For the text-containing cell, return its midpoint in [X, Y] coordinate format. 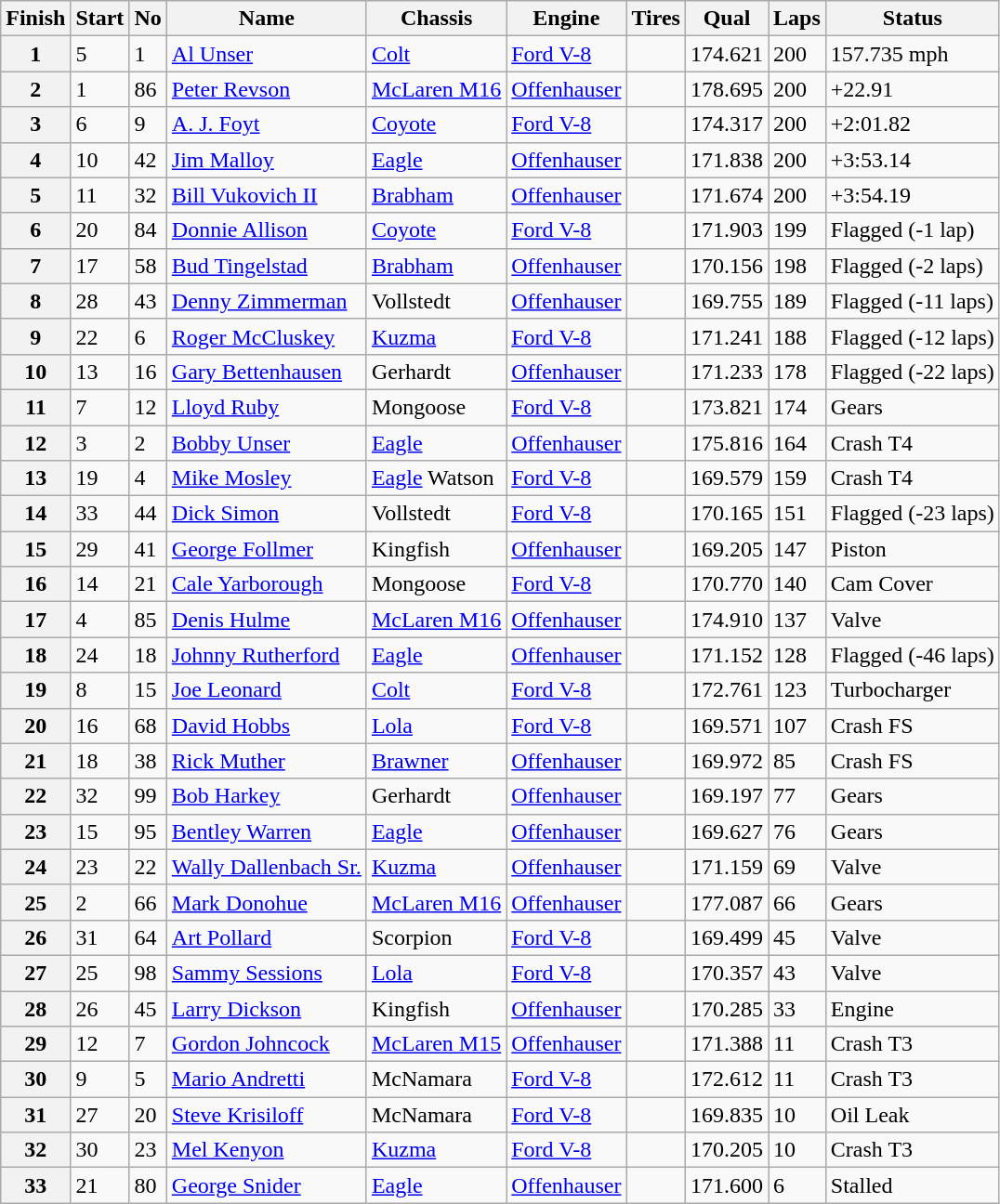
Qual [727, 19]
128 [797, 655]
44 [148, 514]
174.910 [727, 620]
159 [797, 478]
77 [797, 796]
Flagged (-11 laps) [913, 301]
171.159 [727, 867]
Joe Leonard [266, 690]
169.571 [727, 726]
Cam Cover [913, 584]
177.087 [727, 902]
No [148, 19]
169.755 [727, 301]
Start [100, 19]
+3:53.14 [913, 160]
84 [148, 230]
Art Pollard [266, 937]
174.317 [727, 124]
171.600 [727, 1185]
Donnie Allison [266, 230]
199 [797, 230]
137 [797, 620]
Flagged (-12 laps) [913, 336]
169.835 [727, 1115]
169.197 [727, 796]
178 [797, 372]
171.903 [727, 230]
169.627 [727, 831]
170.357 [727, 973]
Mike Mosley [266, 478]
Jim Malloy [266, 160]
68 [148, 726]
170.165 [727, 514]
140 [797, 584]
Flagged (-2 laps) [913, 266]
Mark Donohue [266, 902]
86 [148, 89]
171.233 [727, 372]
David Hobbs [266, 726]
Laps [797, 19]
107 [797, 726]
175.816 [727, 443]
+22.91 [913, 89]
169.205 [727, 549]
Name [266, 19]
171.674 [727, 195]
Bentley Warren [266, 831]
Wally Dallenbach Sr. [266, 867]
Denny Zimmerman [266, 301]
Larry Dickson [266, 1008]
147 [797, 549]
Oil Leak [913, 1115]
Peter Revson [266, 89]
Flagged (-23 laps) [913, 514]
Bob Harkey [266, 796]
198 [797, 266]
Brawner [436, 761]
Status [913, 19]
76 [797, 831]
Lloyd Ruby [266, 407]
+2:01.82 [913, 124]
123 [797, 690]
Rick Muther [266, 761]
Scorpion [436, 937]
171.241 [727, 336]
A. J. Foyt [266, 124]
80 [148, 1185]
157.735 mph [913, 54]
174.621 [727, 54]
171.152 [727, 655]
172.761 [727, 690]
Stalled [913, 1185]
171.838 [727, 160]
170.205 [727, 1150]
173.821 [727, 407]
41 [148, 549]
Dick Simon [266, 514]
Tires [656, 19]
Piston [913, 549]
38 [148, 761]
Gordon Johncock [266, 1044]
Flagged (-46 laps) [913, 655]
99 [148, 796]
Mel Kenyon [266, 1150]
151 [797, 514]
Al Unser [266, 54]
170.770 [727, 584]
170.285 [727, 1008]
58 [148, 266]
42 [148, 160]
Flagged (-1 lap) [913, 230]
Bill Vukovich II [266, 195]
172.612 [727, 1080]
170.156 [727, 266]
Roger McCluskey [266, 336]
Bud Tingelstad [266, 266]
Mario Andretti [266, 1080]
Denis Hulme [266, 620]
69 [797, 867]
Sammy Sessions [266, 973]
64 [148, 937]
Flagged (-22 laps) [913, 372]
169.972 [727, 761]
Gary Bettenhausen [266, 372]
169.499 [727, 937]
Bobby Unser [266, 443]
McLaren M15 [436, 1044]
98 [148, 973]
188 [797, 336]
Johnny Rutherford [266, 655]
Eagle Watson [436, 478]
Chassis [436, 19]
Cale Yarborough [266, 584]
164 [797, 443]
George Snider [266, 1185]
Finish [35, 19]
178.695 [727, 89]
169.579 [727, 478]
95 [148, 831]
174 [797, 407]
Steve Krisiloff [266, 1115]
171.388 [727, 1044]
189 [797, 301]
Turbocharger [913, 690]
George Follmer [266, 549]
+3:54.19 [913, 195]
